Search for the cell housing the specified text and yield its [X, Y] center coordinate. 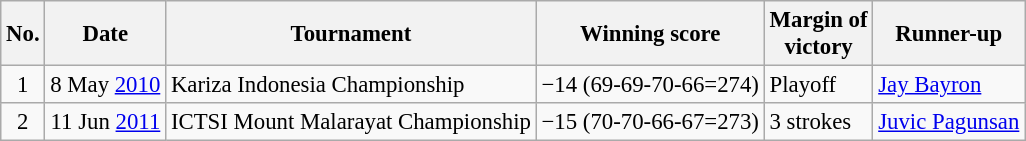
Runner-up [949, 34]
Date [106, 34]
Winning score [650, 34]
1 [23, 85]
Tournament [352, 34]
Juvic Pagunsan [949, 122]
Kariza Indonesia Championship [352, 85]
3 strokes [818, 122]
−15 (70-70-66-67=273) [650, 122]
Jay Bayron [949, 85]
Playoff [818, 85]
−14 (69-69-70-66=274) [650, 85]
ICTSI Mount Malarayat Championship [352, 122]
8 May 2010 [106, 85]
Margin ofvictory [818, 34]
11 Jun 2011 [106, 122]
2 [23, 122]
No. [23, 34]
